Search for the cell housing the specified text and yield its (X, Y) center coordinate. 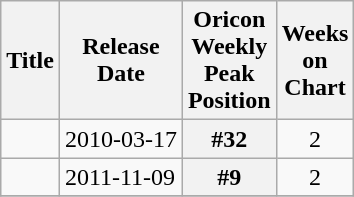
2010-03-17 (120, 139)
#32 (229, 139)
Release Date (120, 60)
Title (30, 60)
Weeks onChart (315, 60)
2011-11-09 (120, 177)
Oricon WeeklyPeak Position (229, 60)
#9 (229, 177)
